Provide the [x, y] coordinate of the cell's center where the given text is located.  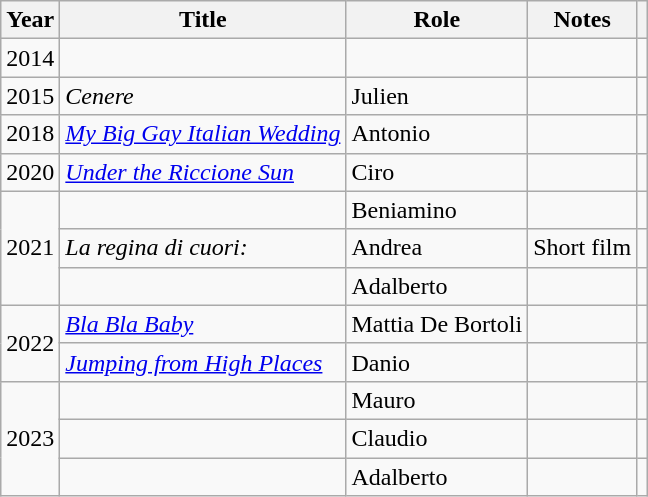
Bla Bla Baby [203, 324]
Antonio [437, 134]
Danio [437, 362]
2023 [30, 438]
Title [203, 20]
My Big Gay Italian Wedding [203, 134]
Julien [437, 96]
2015 [30, 96]
Mauro [437, 400]
Beniamino [437, 210]
Year [30, 20]
Mattia De Bortoli [437, 324]
Claudio [437, 438]
Role [437, 20]
2022 [30, 343]
La regina di cuori: [203, 248]
Ciro [437, 172]
2014 [30, 58]
Cenere [203, 96]
2018 [30, 134]
Under the Riccione Sun [203, 172]
Short film [582, 248]
Jumping from High Places [203, 362]
Notes [582, 20]
Andrea [437, 248]
2021 [30, 248]
2020 [30, 172]
